Search for the cell housing the specified text and yield its [x, y] center coordinate. 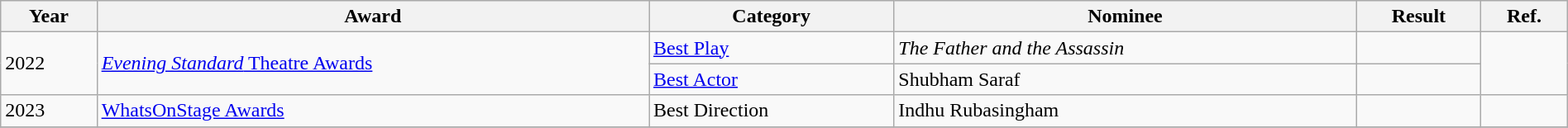
Evening Standard Theatre Awards [372, 64]
The Father and the Assassin [1125, 48]
Best Direction [772, 111]
Ref. [1525, 17]
Result [1419, 17]
Best Play [772, 48]
Best Actor [772, 79]
2023 [49, 111]
2022 [49, 64]
Year [49, 17]
Shubham Saraf [1125, 79]
Nominee [1125, 17]
Indhu Rubasingham [1125, 111]
Award [372, 17]
Category [772, 17]
WhatsOnStage Awards [372, 111]
